Return [X, Y] of the center of cell containing provided text 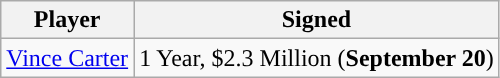
Signed [317, 20]
Player [68, 20]
1 Year, $2.3 Million (September 20) [317, 58]
Vince Carter [68, 58]
